Find where the given text appears and provide that cell's center as [x, y] coordinate. 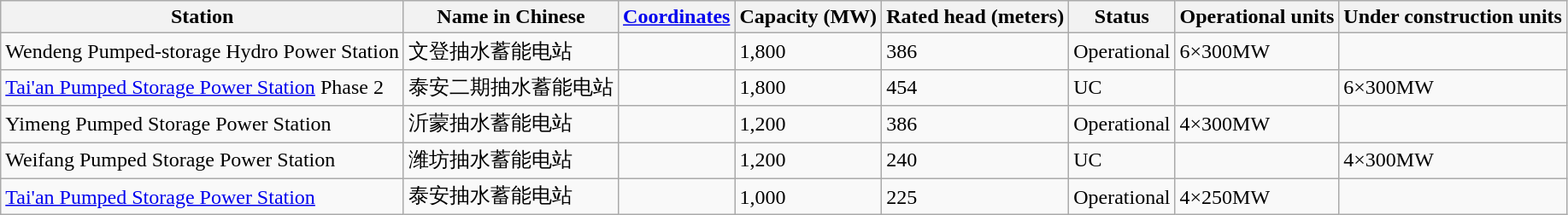
225 [976, 196]
Wendeng Pumped-storage Hydro Power Station [203, 51]
1,000 [808, 196]
泰安二期抽水蓄能电站 [511, 87]
Rated head (meters) [976, 17]
潍坊抽水蓄能电站 [511, 160]
Status [1122, 17]
Capacity (MW) [808, 17]
Yimeng Pumped Storage Power Station [203, 125]
文登抽水蓄能电站 [511, 51]
Weifang Pumped Storage Power Station [203, 160]
4×250MW [1257, 196]
Tai'an Pumped Storage Power Station [203, 196]
Operational units [1257, 17]
Under construction units [1453, 17]
Name in Chinese [511, 17]
454 [976, 87]
沂蒙抽水蓄能电站 [511, 125]
240 [976, 160]
Coordinates [677, 17]
Tai'an Pumped Storage Power Station Phase 2 [203, 87]
Station [203, 17]
泰安抽水蓄能电站 [511, 196]
